Capture the cell that displays the provided text and extract its [X, Y] central coordinate. 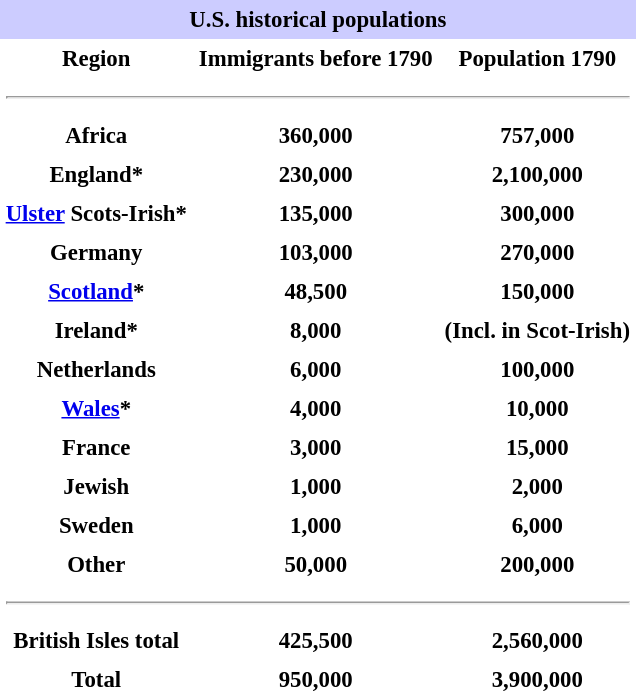
3,000 [316, 448]
Immigrants before 1790 [316, 58]
Jewish [96, 486]
4,000 [316, 408]
British Isles total [96, 642]
100,000 [538, 370]
U.S. historical populations [318, 20]
Africa [96, 136]
15,000 [538, 448]
2,100,000 [538, 174]
103,000 [316, 252]
Sweden [96, 526]
Other [96, 564]
270,000 [538, 252]
200,000 [538, 564]
50,000 [316, 564]
48,500 [316, 292]
England* [96, 174]
135,000 [316, 214]
425,500 [316, 642]
360,000 [316, 136]
Ireland* [96, 330]
300,000 [538, 214]
Germany [96, 252]
(Incl. in Scot-Irish) [538, 330]
230,000 [316, 174]
10,000 [538, 408]
2,000 [538, 486]
Region [96, 58]
Population 1790 [538, 58]
757,000 [538, 136]
France [96, 448]
2,560,000 [538, 642]
Scotland* [96, 292]
Ulster Scots-Irish* [96, 214]
8,000 [316, 330]
Netherlands [96, 370]
150,000 [538, 292]
Wales* [96, 408]
